Provide the (x, y) coordinate of the cell's center where the given text is located.  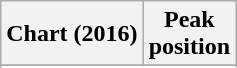
Chart (2016) (72, 34)
Peakposition (189, 34)
